Detect which cell encompasses the target text, then output its [X, Y] center coordinate. 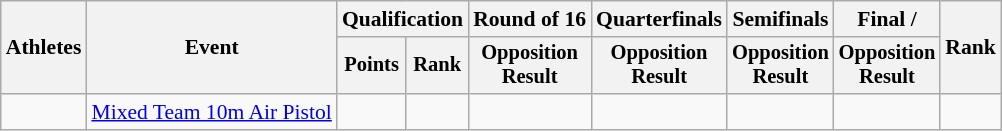
Points [372, 66]
Event [211, 48]
Quarterfinals [659, 19]
Round of 16 [530, 19]
Final / [888, 19]
Mixed Team 10m Air Pistol [211, 112]
Qualification [402, 19]
Semifinals [780, 19]
Athletes [44, 48]
